Capture the cell that displays the provided text and extract its [X, Y] central coordinate. 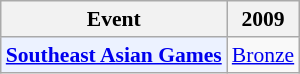
2009 [263, 19]
Event [114, 19]
Bronze [263, 55]
Southeast Asian Games [114, 55]
